From the cell containing the given text, extract its center point as [X, Y] coordinate. 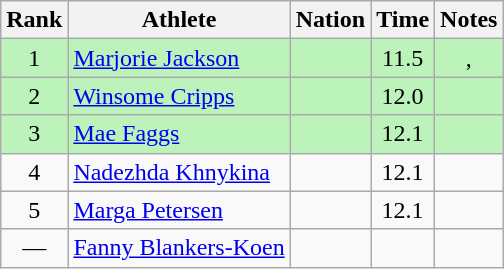
3 [34, 134]
Nadezhda Khnykina [179, 172]
— [34, 248]
5 [34, 210]
1 [34, 58]
Fanny Blankers-Koen [179, 248]
Marga Petersen [179, 210]
11.5 [403, 58]
Rank [34, 20]
Athlete [179, 20]
Time [403, 20]
2 [34, 96]
, [469, 58]
12.0 [403, 96]
Mae Faggs [179, 134]
Winsome Cripps [179, 96]
Marjorie Jackson [179, 58]
Notes [469, 20]
Nation [330, 20]
4 [34, 172]
